Return the [x, y] coordinate for the center point of the cell that contains the specified text.  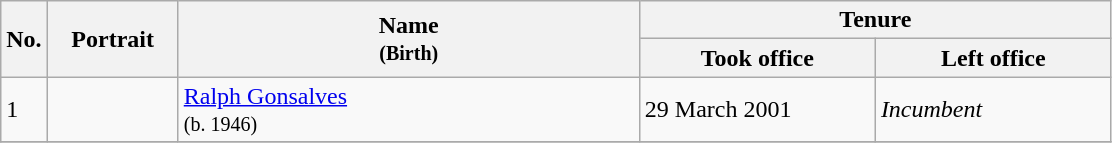
Ralph Gonsalves(b. 1946) [408, 110]
Name(Birth) [408, 39]
29 March 2001 [757, 110]
1 [24, 110]
Took office [757, 58]
Tenure [875, 20]
Portrait [112, 39]
No. [24, 39]
Incumbent [993, 110]
Left office [993, 58]
